Capture the cell that displays the provided text and extract its [x, y] central coordinate. 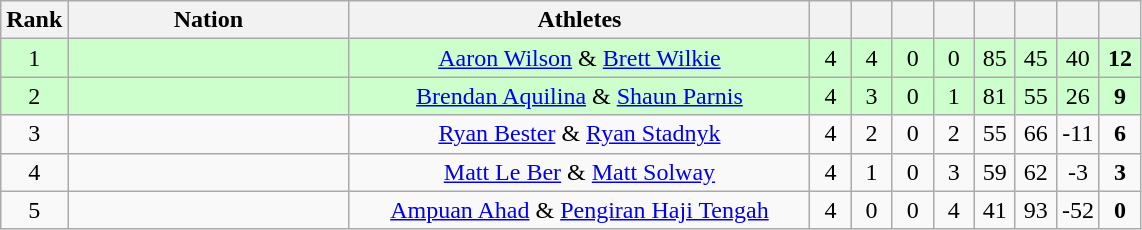
Aaron Wilson & Brett Wilkie [580, 58]
Ampuan Ahad & Pengiran Haji Tengah [580, 210]
66 [1036, 134]
Brendan Aquilina & Shaun Parnis [580, 96]
9 [1120, 96]
12 [1120, 58]
45 [1036, 58]
-3 [1078, 172]
62 [1036, 172]
Athletes [580, 20]
6 [1120, 134]
81 [994, 96]
40 [1078, 58]
93 [1036, 210]
59 [994, 172]
41 [994, 210]
26 [1078, 96]
Nation [208, 20]
Rank [34, 20]
-11 [1078, 134]
Ryan Bester & Ryan Stadnyk [580, 134]
Matt Le Ber & Matt Solway [580, 172]
5 [34, 210]
85 [994, 58]
-52 [1078, 210]
